Find where the given text appears and provide that cell's center as [x, y] coordinate. 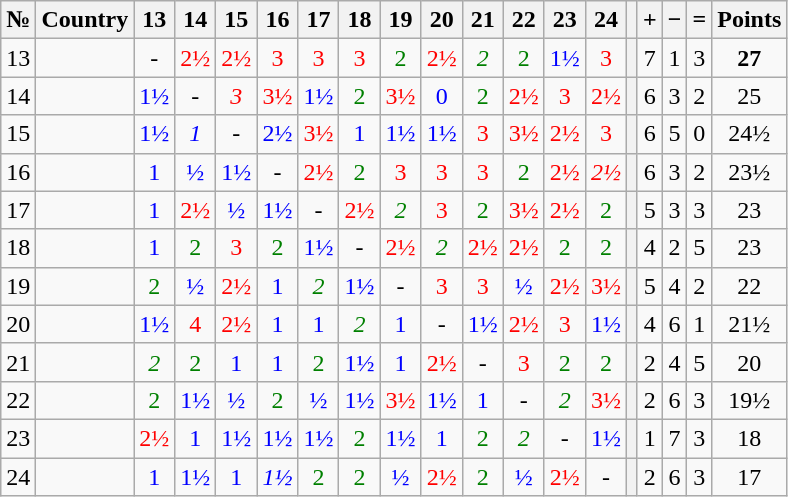
№ [18, 20]
24½ [750, 134]
Points [750, 20]
+ [650, 20]
= [700, 20]
Country [85, 20]
21½ [750, 324]
23½ [750, 172]
25 [750, 96]
− [674, 20]
19½ [750, 400]
27 [750, 58]
